Return (X, Y) of the center of cell containing provided text 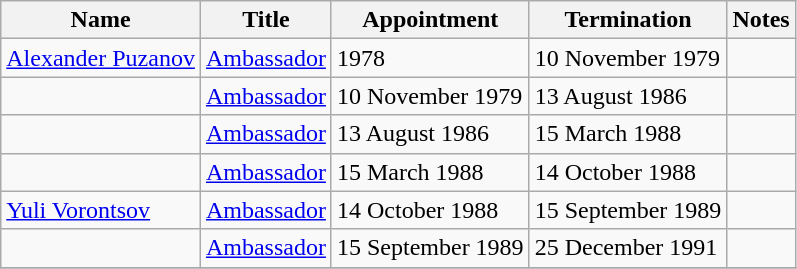
Yuli Vorontsov (101, 210)
Title (266, 20)
Notes (761, 20)
Termination (628, 20)
25 December 1991 (628, 248)
Name (101, 20)
1978 (430, 58)
Appointment (430, 20)
Alexander Puzanov (101, 58)
